Locate the cell with the specified text and output its (X, Y) center coordinate. 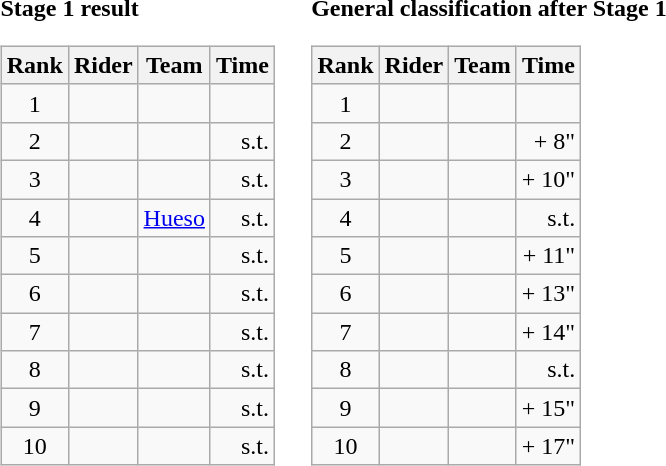
+ 11" (548, 256)
+ 15" (548, 408)
Hueso (174, 217)
+ 17" (548, 446)
+ 13" (548, 294)
+ 8" (548, 141)
+ 14" (548, 332)
+ 10" (548, 179)
